Detect which cell encompasses the target text, then output its [X, Y] center coordinate. 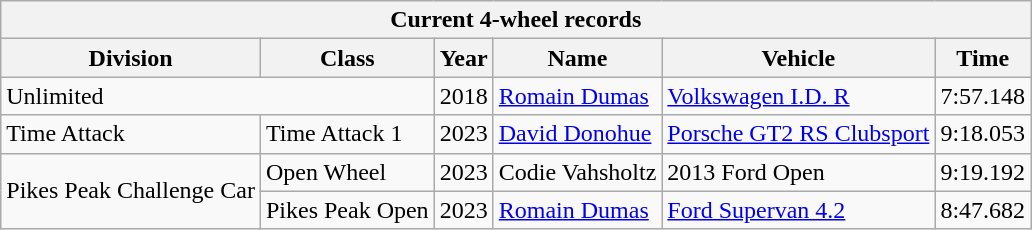
Division [131, 58]
Porsche GT2 RS Clubsport [798, 134]
9:19.192 [983, 172]
Vehicle [798, 58]
Pikes Peak Challenge Car [131, 191]
Unlimited [218, 96]
2018 [464, 96]
Pikes Peak Open [347, 210]
Volkswagen I.D. R [798, 96]
8:47.682 [983, 210]
2013 Ford Open [798, 172]
Time Attack [131, 134]
Time Attack 1 [347, 134]
9:18.053 [983, 134]
Class [347, 58]
Ford Supervan 4.2 [798, 210]
Codie Vahsholtz [578, 172]
7:57.148 [983, 96]
Year [464, 58]
Time [983, 58]
Name [578, 58]
Current 4-wheel records [516, 20]
David Donohue [578, 134]
Open Wheel [347, 172]
